Locate the cell with the specified text and output its [x, y] center coordinate. 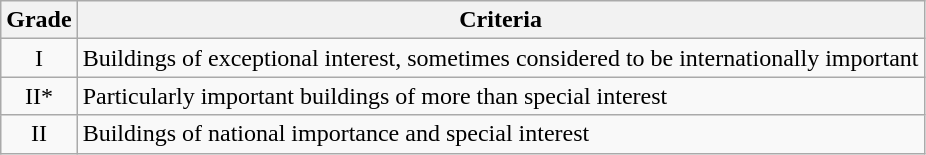
Criteria [500, 20]
Grade [39, 20]
Particularly important buildings of more than special interest [500, 96]
Buildings of exceptional interest, sometimes considered to be internationally important [500, 58]
II* [39, 96]
II [39, 134]
I [39, 58]
Buildings of national importance and special interest [500, 134]
